Capture the cell that displays the provided text and extract its (X, Y) central coordinate. 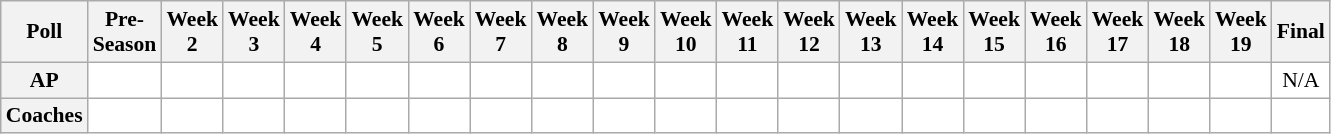
Week6 (439, 32)
Week17 (1118, 32)
Coaches (44, 116)
Week2 (192, 32)
Week12 (809, 32)
Week7 (501, 32)
Week15 (994, 32)
Week16 (1056, 32)
Week13 (871, 32)
Poll (44, 32)
Week14 (933, 32)
Final (1301, 32)
Week5 (377, 32)
Week4 (316, 32)
Week9 (624, 32)
Week19 (1241, 32)
Week8 (562, 32)
Pre-Season (125, 32)
N/A (1301, 80)
Week10 (686, 32)
Week11 (748, 32)
Week3 (254, 32)
Week18 (1179, 32)
AP (44, 80)
